Capture the cell that displays the provided text and extract its (x, y) central coordinate. 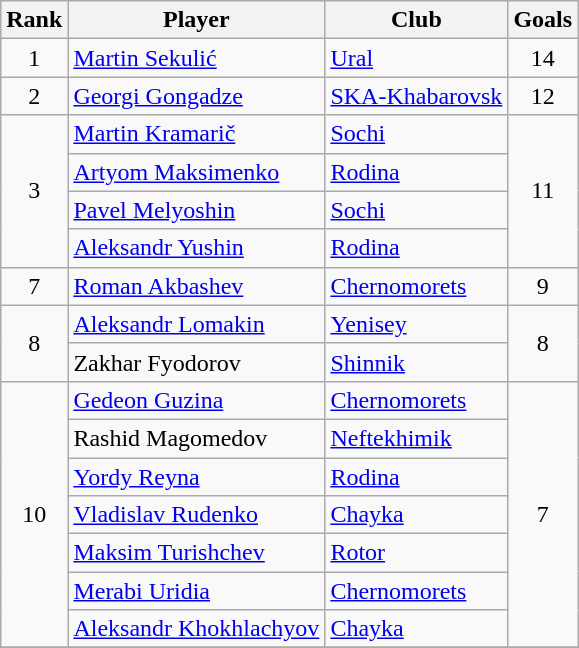
Zakhar Fyodorov (196, 362)
12 (543, 96)
1 (34, 58)
Georgi Gongadze (196, 96)
9 (543, 286)
Pavel Melyoshin (196, 210)
Shinnik (416, 362)
Ural (416, 58)
Artyom Maksimenko (196, 172)
Club (416, 20)
Aleksandr Khokhlachyov (196, 629)
SKA-Khabarovsk (416, 96)
Merabi Uridia (196, 591)
Player (196, 20)
Martin Kramarič (196, 134)
Aleksandr Yushin (196, 248)
Aleksandr Lomakin (196, 324)
Roman Akbashev (196, 286)
2 (34, 96)
Maksim Turishchev (196, 553)
Gedeon Guzina (196, 400)
11 (543, 191)
Vladislav Rudenko (196, 515)
Yordy Reyna (196, 477)
Rashid Magomedov (196, 438)
3 (34, 191)
Goals (543, 20)
Martin Sekulić (196, 58)
Rank (34, 20)
Rotor (416, 553)
Neftekhimik (416, 438)
14 (543, 58)
10 (34, 514)
Yenisey (416, 324)
